Pinpoint the cell where the given text exists, returning its (X, Y) midpoint coordinate. 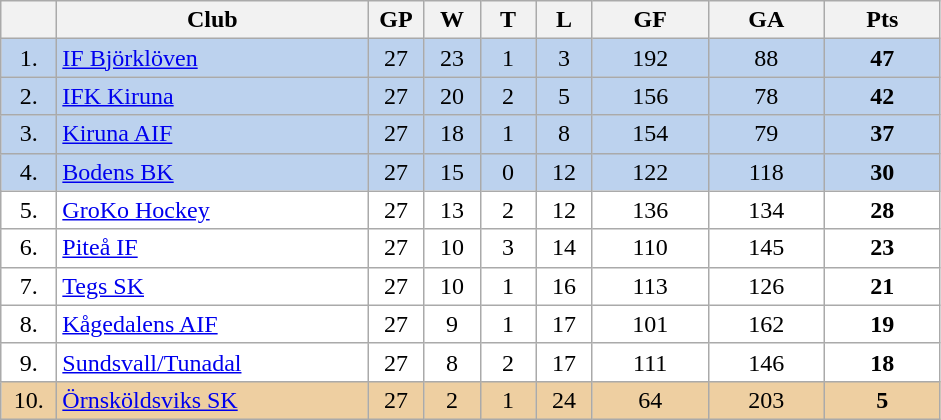
4. (29, 172)
110 (650, 248)
Sundsvall/Tunadal (212, 362)
192 (650, 58)
101 (650, 324)
30 (882, 172)
37 (882, 134)
15 (452, 172)
162 (766, 324)
20 (452, 96)
19 (882, 324)
Pts (882, 20)
203 (766, 400)
7. (29, 286)
IFK Kiruna (212, 96)
42 (882, 96)
136 (650, 210)
28 (882, 210)
0 (508, 172)
9 (452, 324)
126 (766, 286)
Kågedalens AIF (212, 324)
GroKo Hockey (212, 210)
16 (564, 286)
88 (766, 58)
146 (766, 362)
8. (29, 324)
5. (29, 210)
3. (29, 134)
24 (564, 400)
GF (650, 20)
2. (29, 96)
6. (29, 248)
21 (882, 286)
113 (650, 286)
GA (766, 20)
154 (650, 134)
GP (396, 20)
47 (882, 58)
13 (452, 210)
156 (650, 96)
1. (29, 58)
78 (766, 96)
9. (29, 362)
79 (766, 134)
Kiruna AIF (212, 134)
Örnsköldsviks SK (212, 400)
Tegs SK (212, 286)
14 (564, 248)
64 (650, 400)
111 (650, 362)
IF Björklöven (212, 58)
134 (766, 210)
T (508, 20)
L (564, 20)
10. (29, 400)
W (452, 20)
122 (650, 172)
Club (212, 20)
Bodens BK (212, 172)
145 (766, 248)
118 (766, 172)
Piteå IF (212, 248)
